For the text-containing cell, return its midpoint in [X, Y] coordinate format. 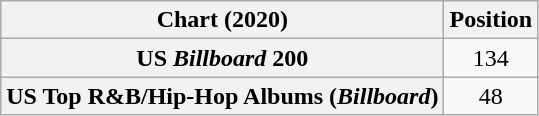
134 [491, 58]
Position [491, 20]
US Billboard 200 [222, 58]
US Top R&B/Hip-Hop Albums (Billboard) [222, 96]
Chart (2020) [222, 20]
48 [491, 96]
